Return [x, y] of the center of cell containing provided text 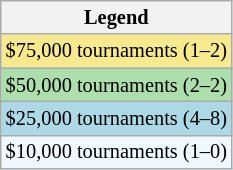
Legend [116, 17]
$75,000 tournaments (1–2) [116, 51]
$25,000 tournaments (4–8) [116, 118]
$50,000 tournaments (2–2) [116, 85]
$10,000 tournaments (1–0) [116, 152]
